Return the [X, Y] coordinate for the center point of the cell that contains the specified text.  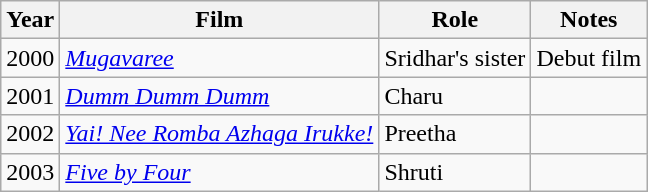
Year [30, 20]
Film [220, 20]
Preetha [455, 134]
Yai! Nee Romba Azhaga Irukke! [220, 134]
Notes [589, 20]
Dumm Dumm Dumm [220, 96]
Mugavaree [220, 58]
Sridhar's sister [455, 58]
2002 [30, 134]
Debut film [589, 58]
Role [455, 20]
Shruti [455, 172]
2003 [30, 172]
Five by Four [220, 172]
2000 [30, 58]
Charu [455, 96]
2001 [30, 96]
